Identify which cell holds the provided text, then report its (X, Y) central coordinate. 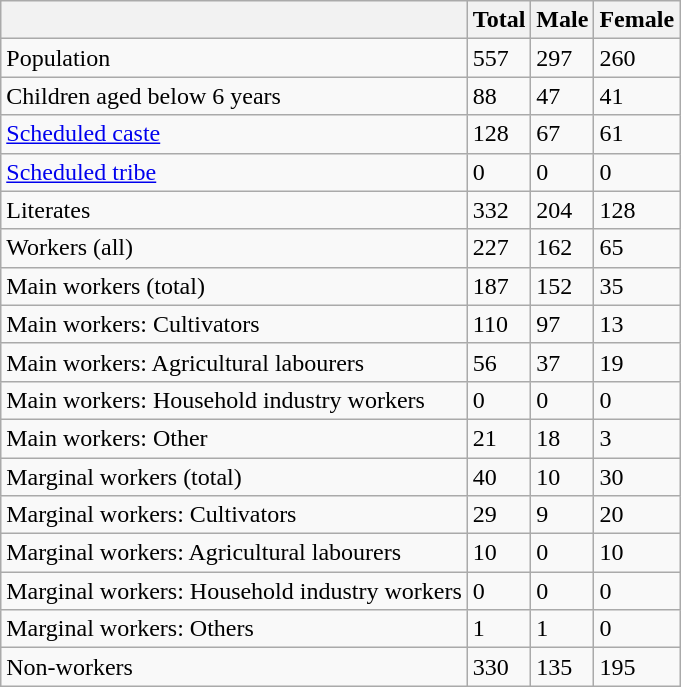
19 (637, 362)
152 (562, 286)
3 (637, 438)
195 (637, 667)
Workers (all) (234, 248)
47 (562, 96)
Scheduled tribe (234, 172)
Male (562, 20)
35 (637, 286)
110 (499, 324)
30 (637, 477)
135 (562, 667)
Non-workers (234, 667)
65 (637, 248)
Literates (234, 210)
162 (562, 248)
Marginal workers: Household industry workers (234, 591)
Main workers: Agricultural labourers (234, 362)
67 (562, 134)
18 (562, 438)
Marginal workers: Others (234, 629)
Population (234, 58)
297 (562, 58)
Total (499, 20)
13 (637, 324)
Children aged below 6 years (234, 96)
9 (562, 515)
20 (637, 515)
Marginal workers (total) (234, 477)
40 (499, 477)
Scheduled caste (234, 134)
Marginal workers: Agricultural labourers (234, 553)
Main workers: Cultivators (234, 324)
260 (637, 58)
61 (637, 134)
332 (499, 210)
29 (499, 515)
Main workers: Other (234, 438)
Female (637, 20)
187 (499, 286)
56 (499, 362)
21 (499, 438)
Marginal workers: Cultivators (234, 515)
37 (562, 362)
88 (499, 96)
330 (499, 667)
204 (562, 210)
41 (637, 96)
Main workers (total) (234, 286)
557 (499, 58)
227 (499, 248)
Main workers: Household industry workers (234, 400)
97 (562, 324)
